Provide the (x, y) coordinate of the cell's center where the given text is located.  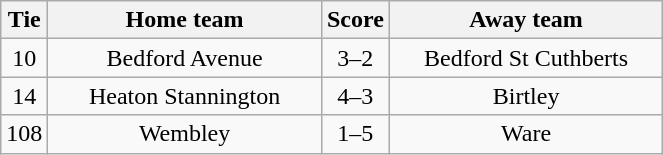
Score (355, 20)
Birtley (526, 96)
3–2 (355, 58)
Tie (24, 20)
Home team (185, 20)
Ware (526, 134)
Bedford St Cuthberts (526, 58)
14 (24, 96)
1–5 (355, 134)
10 (24, 58)
Away team (526, 20)
Wembley (185, 134)
Heaton Stannington (185, 96)
108 (24, 134)
4–3 (355, 96)
Bedford Avenue (185, 58)
